For the text-containing cell, return its midpoint in [x, y] coordinate format. 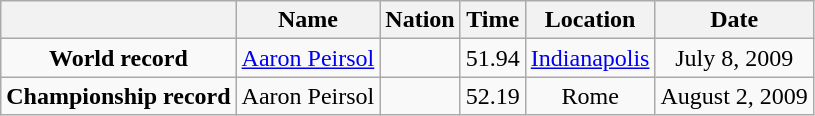
Indianapolis [590, 58]
Championship record [118, 96]
July 8, 2009 [734, 58]
Location [590, 20]
51.94 [492, 58]
World record [118, 58]
Time [492, 20]
52.19 [492, 96]
Name [308, 20]
August 2, 2009 [734, 96]
Date [734, 20]
Rome [590, 96]
Nation [420, 20]
